Extract the (x, y) coordinate from the center of the cell holding the provided text.  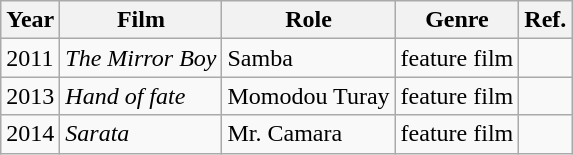
Momodou Turay (308, 96)
Sarata (141, 134)
Mr. Camara (308, 134)
The Mirror Boy (141, 58)
Genre (457, 20)
2013 (30, 96)
Ref. (546, 20)
Samba (308, 58)
Hand of fate (141, 96)
2014 (30, 134)
Role (308, 20)
Year (30, 20)
2011 (30, 58)
Film (141, 20)
